Detect which cell encompasses the target text, then output its (x, y) center coordinate. 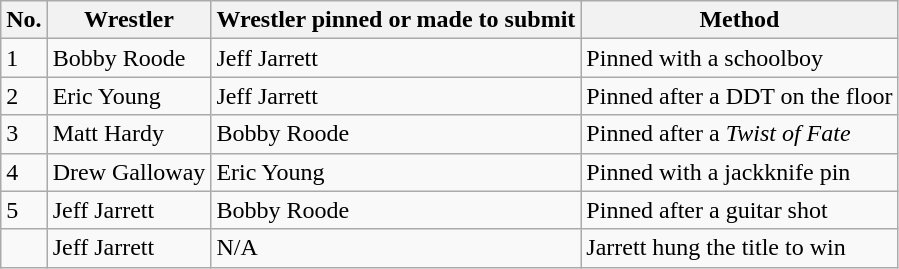
Jarrett hung the title to win (740, 248)
No. (24, 20)
Pinned with a schoolboy (740, 58)
3 (24, 134)
Wrestler pinned or made to submit (396, 20)
Drew Galloway (129, 172)
5 (24, 210)
2 (24, 96)
Method (740, 20)
Pinned after a Twist of Fate (740, 134)
Wrestler (129, 20)
Pinned with a jackknife pin (740, 172)
N/A (396, 248)
Pinned after a guitar shot (740, 210)
1 (24, 58)
Matt Hardy (129, 134)
Pinned after a DDT on the floor (740, 96)
4 (24, 172)
